Find where the given text appears and provide that cell's center as [x, y] coordinate. 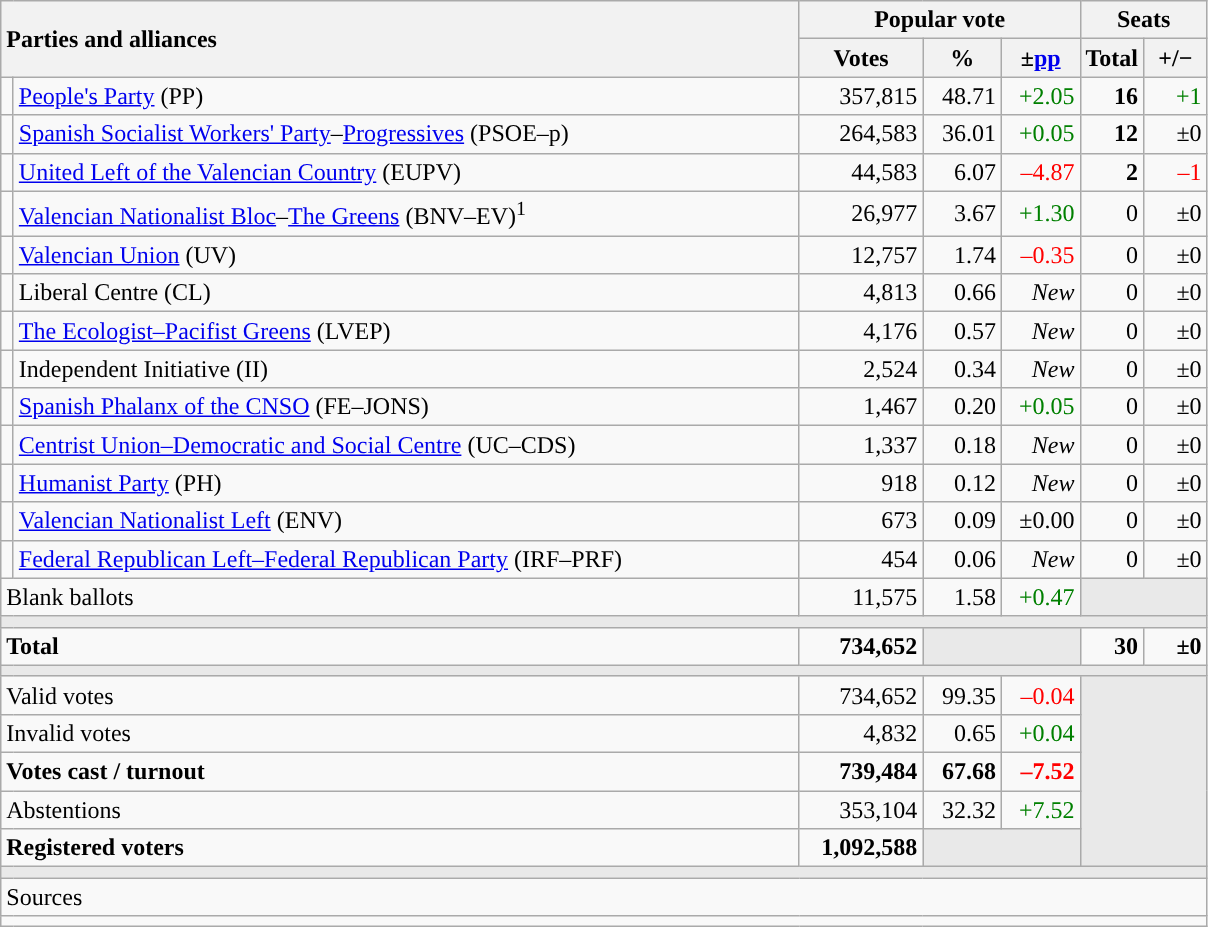
Votes [861, 58]
1,092,588 [861, 848]
People's Party (PP) [406, 96]
–0.35 [1040, 255]
Invalid votes [400, 733]
353,104 [861, 810]
0.66 [962, 293]
Federal Republican Left–Federal Republican Party (IRF–PRF) [406, 559]
918 [861, 483]
44,583 [861, 172]
739,484 [861, 772]
26,977 [861, 214]
Independent Initiative (II) [406, 369]
454 [861, 559]
673 [861, 521]
Votes cast / turnout [400, 772]
Valid votes [400, 695]
–0.04 [1040, 695]
+0.04 [1040, 733]
Registered voters [400, 848]
+/− [1176, 58]
Parties and alliances [400, 39]
67.68 [962, 772]
12 [1112, 134]
264,583 [861, 134]
Humanist Party (PH) [406, 483]
99.35 [962, 695]
1.58 [962, 597]
0.18 [962, 445]
2,524 [861, 369]
6.07 [962, 172]
0.09 [962, 521]
Spanish Phalanx of the CNSO (FE–JONS) [406, 407]
0.12 [962, 483]
Valencian Union (UV) [406, 255]
Sources [604, 897]
Popular vote [940, 20]
Liberal Centre (CL) [406, 293]
0.57 [962, 331]
±0.00 [1040, 521]
Abstentions [400, 810]
–7.52 [1040, 772]
–4.87 [1040, 172]
2 [1112, 172]
12,757 [861, 255]
36.01 [962, 134]
–1 [1176, 172]
30 [1112, 646]
+1 [1176, 96]
1.74 [962, 255]
+1.30 [1040, 214]
4,813 [861, 293]
0.20 [962, 407]
Valencian Nationalist Left (ENV) [406, 521]
11,575 [861, 597]
Valencian Nationalist Bloc–The Greens (BNV–EV)1 [406, 214]
0.06 [962, 559]
357,815 [861, 96]
% [962, 58]
Seats [1144, 20]
Spanish Socialist Workers' Party–Progressives (PSOE–p) [406, 134]
48.71 [962, 96]
United Left of the Valencian Country (EUPV) [406, 172]
1,467 [861, 407]
The Ecologist–Pacifist Greens (LVEP) [406, 331]
±pp [1040, 58]
4,832 [861, 733]
Centrist Union–Democratic and Social Centre (UC–CDS) [406, 445]
+2.05 [1040, 96]
+7.52 [1040, 810]
16 [1112, 96]
3.67 [962, 214]
4,176 [861, 331]
+0.47 [1040, 597]
0.65 [962, 733]
0.34 [962, 369]
32.32 [962, 810]
1,337 [861, 445]
Blank ballots [400, 597]
